Capture the cell that displays the provided text and extract its (x, y) central coordinate. 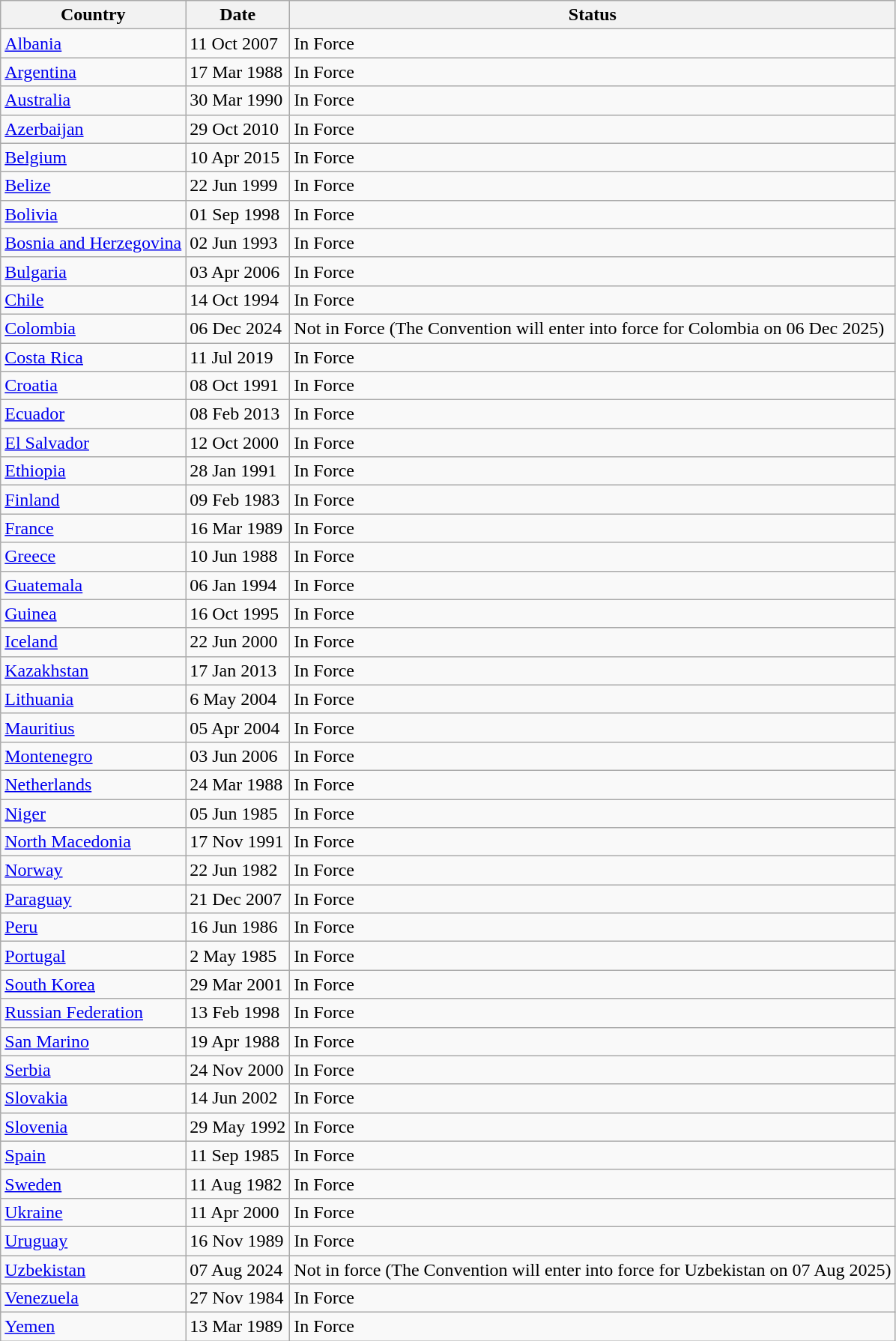
17 Jan 2013 (238, 670)
22 Jun 2000 (238, 642)
Bolivia (93, 214)
10 Apr 2015 (238, 157)
05 Jun 1985 (238, 813)
16 Oct 1995 (238, 614)
27 Nov 1984 (238, 1298)
06 Dec 2024 (238, 328)
Spain (93, 1155)
11 Oct 2007 (238, 43)
Uruguay (93, 1241)
01 Sep 1998 (238, 214)
Guinea (93, 614)
10 Jun 1988 (238, 557)
San Marino (93, 1041)
Serbia (93, 1070)
Not in force (The Convention will enter into force for Uzbekistan on 07 Aug 2025) (593, 1270)
16 Mar 1989 (238, 528)
28 Jan 1991 (238, 471)
Chile (93, 300)
08 Feb 2013 (238, 414)
24 Nov 2000 (238, 1070)
6 May 2004 (238, 699)
Sweden (93, 1184)
Greece (93, 557)
Bulgaria (93, 271)
11 Aug 1982 (238, 1184)
Slovenia (93, 1127)
Not in Force (The Convention will enter into force for Colombia on 06 Dec 2025) (593, 328)
09 Feb 1983 (238, 500)
North Macedonia (93, 842)
Montenegro (93, 756)
11 Sep 1985 (238, 1155)
14 Oct 1994 (238, 300)
Ecuador (93, 414)
Colombia (93, 328)
Portugal (93, 956)
Argentina (93, 72)
14 Jun 2002 (238, 1098)
11 Apr 2000 (238, 1212)
16 Nov 1989 (238, 1241)
02 Jun 1993 (238, 243)
Netherlands (93, 784)
05 Apr 2004 (238, 727)
Guatemala (93, 585)
07 Aug 2024 (238, 1270)
Ethiopia (93, 471)
Venezuela (93, 1298)
Ukraine (93, 1212)
Country (93, 15)
2 May 1985 (238, 956)
11 Jul 2019 (238, 357)
30 Mar 1990 (238, 100)
29 Oct 2010 (238, 129)
Bosnia and Herzegovina (93, 243)
17 Mar 1988 (238, 72)
22 Jun 1982 (238, 871)
Costa Rica (93, 357)
Status (593, 15)
21 Dec 2007 (238, 899)
29 Mar 2001 (238, 984)
Niger (93, 813)
Belize (93, 186)
Date (238, 15)
Paraguay (93, 899)
Mauritius (93, 727)
Albania (93, 43)
29 May 1992 (238, 1127)
Yemen (93, 1327)
13 Mar 1989 (238, 1327)
Lithuania (93, 699)
19 Apr 1988 (238, 1041)
Kazakhstan (93, 670)
06 Jan 1994 (238, 585)
Belgium (93, 157)
Croatia (93, 386)
France (93, 528)
03 Jun 2006 (238, 756)
El Salvador (93, 443)
Peru (93, 927)
Norway (93, 871)
12 Oct 2000 (238, 443)
Australia (93, 100)
08 Oct 1991 (238, 386)
24 Mar 1988 (238, 784)
South Korea (93, 984)
17 Nov 1991 (238, 842)
16 Jun 1986 (238, 927)
Russian Federation (93, 1013)
Azerbaijan (93, 129)
Slovakia (93, 1098)
Uzbekistan (93, 1270)
03 Apr 2006 (238, 271)
Finland (93, 500)
Iceland (93, 642)
13 Feb 1998 (238, 1013)
22 Jun 1999 (238, 186)
